Return the (x, y) coordinate for the center point of the cell that contains the specified text.  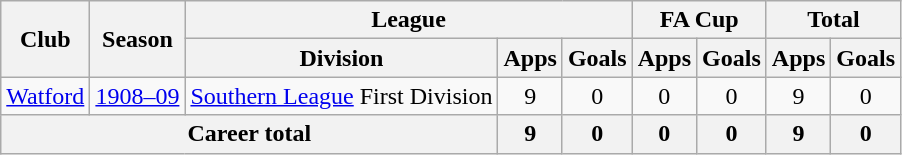
Career total (250, 134)
FA Cup (699, 20)
Season (138, 39)
Division (342, 58)
Southern League First Division (342, 96)
Total (833, 20)
1908–09 (138, 96)
League (408, 20)
Watford (46, 96)
Club (46, 39)
